Search for the cell housing the specified text and yield its (X, Y) center coordinate. 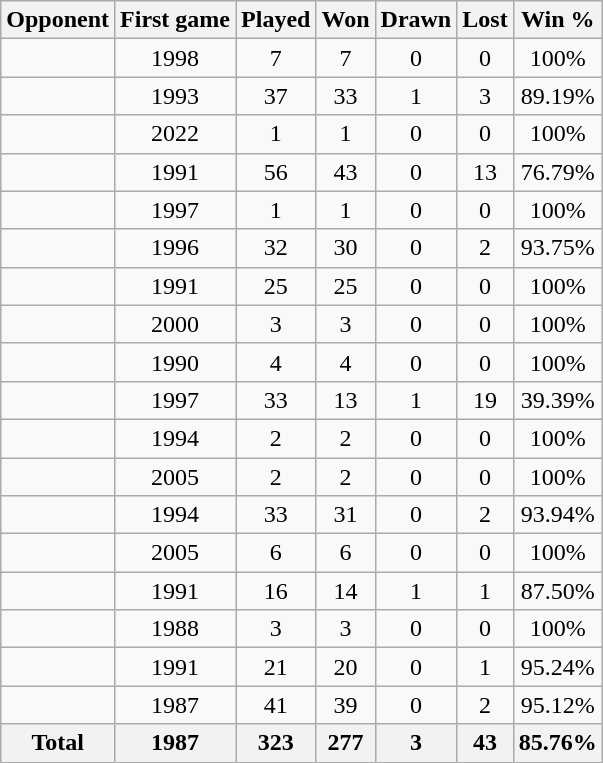
Opponent (58, 20)
85.76% (558, 743)
323 (276, 743)
87.50% (558, 591)
39 (346, 705)
1990 (176, 362)
19 (485, 400)
14 (346, 591)
41 (276, 705)
93.75% (558, 248)
Played (276, 20)
21 (276, 667)
2000 (176, 324)
95.24% (558, 667)
1998 (176, 58)
31 (346, 515)
76.79% (558, 172)
Drawn (416, 20)
89.19% (558, 96)
32 (276, 248)
1996 (176, 248)
56 (276, 172)
First game (176, 20)
277 (346, 743)
16 (276, 591)
39.39% (558, 400)
Win % (558, 20)
20 (346, 667)
37 (276, 96)
Won (346, 20)
30 (346, 248)
Lost (485, 20)
93.94% (558, 515)
Total (58, 743)
1988 (176, 629)
2022 (176, 134)
95.12% (558, 705)
1993 (176, 96)
